Output the [x, y] coordinate of the center of the cell containing the given text.  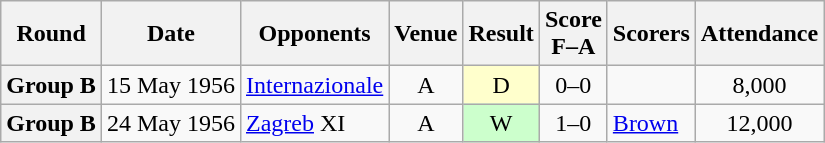
ScoreF–A [573, 34]
D [501, 85]
Brown [651, 123]
12,000 [759, 123]
Scorers [651, 34]
0–0 [573, 85]
Internazionale [314, 85]
Attendance [759, 34]
15 May 1956 [170, 85]
Result [501, 34]
Opponents [314, 34]
Venue [426, 34]
W [501, 123]
Date [170, 34]
1–0 [573, 123]
24 May 1956 [170, 123]
Round [52, 34]
Zagreb XI [314, 123]
8,000 [759, 85]
